Identify which cell holds the provided text, then report its [X, Y] central coordinate. 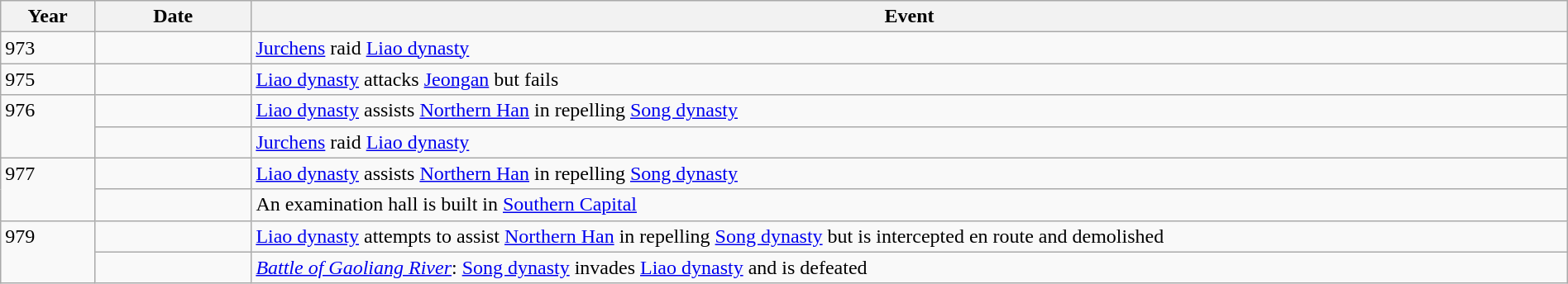
Liao dynasty attempts to assist Northern Han in repelling Song dynasty but is intercepted en route and demolished [910, 236]
976 [48, 126]
975 [48, 79]
Event [910, 17]
973 [48, 48]
Liao dynasty attacks Jeongan but fails [910, 79]
An examination hall is built in Southern Capital [910, 205]
Year [48, 17]
Battle of Gaoliang River: Song dynasty invades Liao dynasty and is defeated [910, 267]
Date [172, 17]
977 [48, 189]
979 [48, 252]
